Output the [x, y] coordinate of the center of the cell containing the given text.  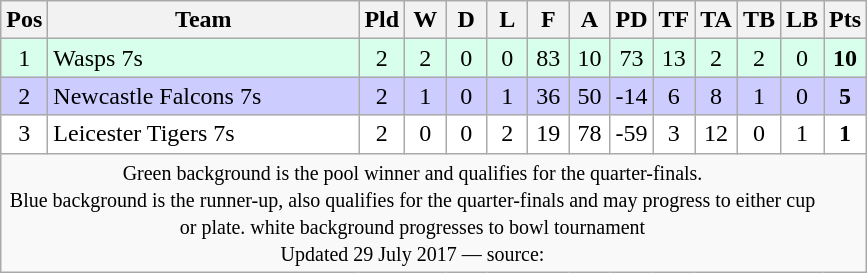
Leicester Tigers 7s [204, 134]
TF [674, 20]
D [466, 20]
TA [716, 20]
-59 [632, 134]
83 [548, 58]
F [548, 20]
Pld [382, 20]
A [590, 20]
Pts [846, 20]
73 [632, 58]
36 [548, 96]
Team [204, 20]
L [508, 20]
8 [716, 96]
LB [802, 20]
5 [846, 96]
13 [674, 58]
Wasps 7s [204, 58]
12 [716, 134]
6 [674, 96]
Newcastle Falcons 7s [204, 96]
78 [590, 134]
50 [590, 96]
W [426, 20]
PD [632, 20]
-14 [632, 96]
Pos [24, 20]
TB [758, 20]
19 [548, 134]
